Return [x, y] of the center of cell containing provided text 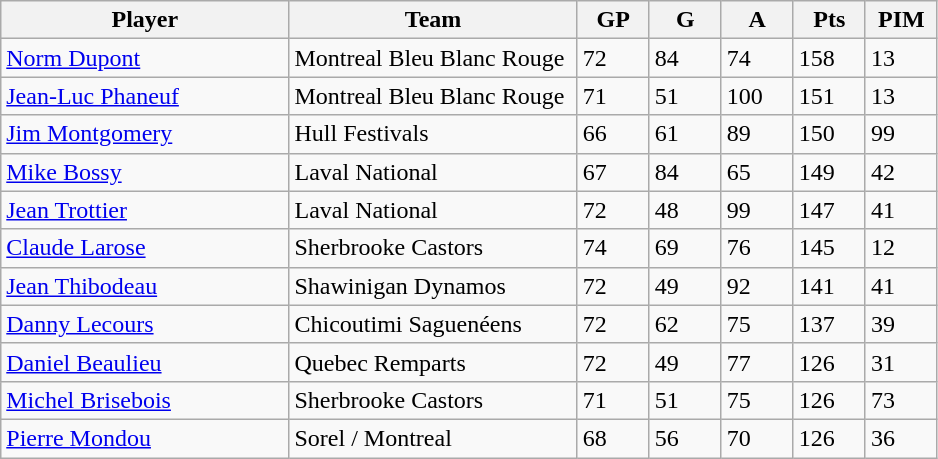
141 [829, 286]
G [685, 20]
158 [829, 58]
61 [685, 134]
149 [829, 172]
62 [685, 324]
145 [829, 248]
Mike Bossy [145, 172]
Norm Dupont [145, 58]
Sorel / Montreal [433, 438]
Team [433, 20]
Claude Larose [145, 248]
Chicoutimi Saguenéens [433, 324]
65 [757, 172]
GP [613, 20]
67 [613, 172]
PIM [901, 20]
66 [613, 134]
92 [757, 286]
Player [145, 20]
Quebec Remparts [433, 362]
147 [829, 210]
73 [901, 400]
Danny Lecours [145, 324]
Michel Brisebois [145, 400]
36 [901, 438]
Jim Montgomery [145, 134]
77 [757, 362]
39 [901, 324]
69 [685, 248]
31 [901, 362]
42 [901, 172]
12 [901, 248]
Jean-Luc Phaneuf [145, 96]
150 [829, 134]
76 [757, 248]
Shawinigan Dynamos [433, 286]
Hull Festivals [433, 134]
48 [685, 210]
Pierre Mondou [145, 438]
56 [685, 438]
Daniel Beaulieu [145, 362]
Jean Thibodeau [145, 286]
Pts [829, 20]
Jean Trottier [145, 210]
151 [829, 96]
68 [613, 438]
89 [757, 134]
137 [829, 324]
100 [757, 96]
70 [757, 438]
A [757, 20]
